Pinpoint the cell where the given text exists, returning its [x, y] midpoint coordinate. 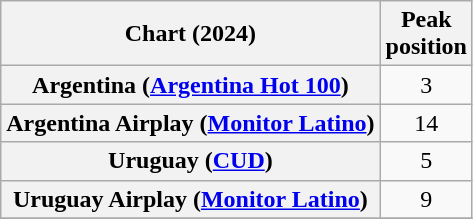
Chart (2024) [190, 34]
3 [426, 85]
14 [426, 123]
Peak position [426, 34]
Argentina Airplay (Monitor Latino) [190, 123]
Uruguay (CUD) [190, 161]
9 [426, 199]
5 [426, 161]
Argentina (Argentina Hot 100) [190, 85]
Uruguay Airplay (Monitor Latino) [190, 199]
